Extract the [X, Y] coordinate from the center of the cell holding the provided text.  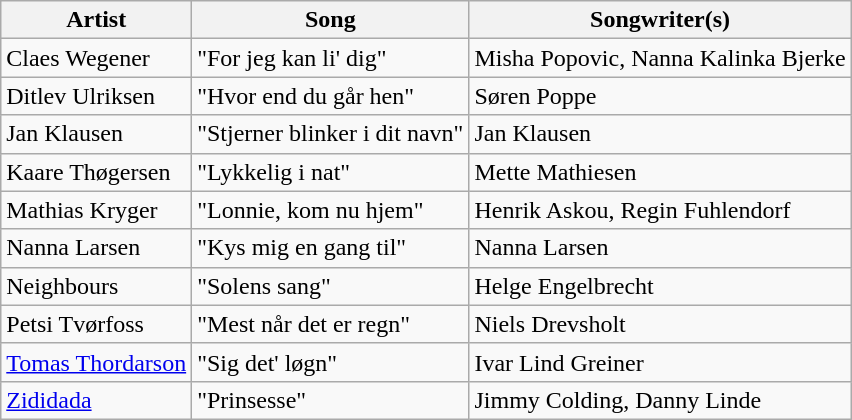
Ivar Lind Greiner [660, 362]
Mette Mathiesen [660, 172]
"Sig det' løgn" [330, 362]
"Solens sang" [330, 286]
Ditlev Ulriksen [96, 96]
"Lykkelig i nat" [330, 172]
Zididada [96, 400]
"Lonnie, kom nu hjem" [330, 210]
"Stjerner blinker i dit navn" [330, 134]
Claes Wegener [96, 58]
Tomas Thordarson [96, 362]
Songwriter(s) [660, 20]
"Hvor end du går hen" [330, 96]
"Mest når det er regn" [330, 324]
Neighbours [96, 286]
Henrik Askou, Regin Fuhlendorf [660, 210]
Petsi Tvørfoss [96, 324]
Misha Popovic, Nanna Kalinka Bjerke [660, 58]
Kaare Thøgersen [96, 172]
"Prinsesse" [330, 400]
"For jeg kan li' dig" [330, 58]
"Kys mig en gang til" [330, 248]
Jimmy Colding, Danny Linde [660, 400]
Søren Poppe [660, 96]
Song [330, 20]
Helge Engelbrecht [660, 286]
Niels Drevsholt [660, 324]
Mathias Kryger [96, 210]
Artist [96, 20]
